Search for the cell housing the specified text and yield its [x, y] center coordinate. 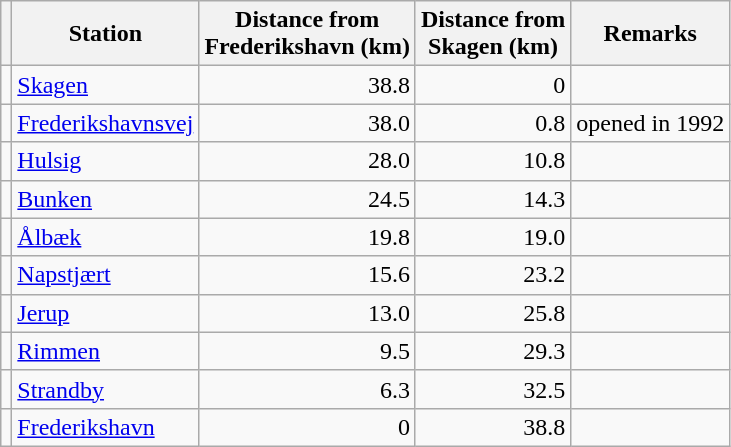
6.3 [308, 389]
Bunken [106, 199]
Remarks [650, 34]
38.0 [308, 123]
24.5 [308, 199]
25.8 [492, 313]
23.2 [492, 275]
Jerup [106, 313]
15.6 [308, 275]
Distance fromSkagen (km) [492, 34]
Frederikshavn [106, 427]
Strandby [106, 389]
13.0 [308, 313]
Skagen [106, 85]
10.8 [492, 161]
Rimmen [106, 351]
32.5 [492, 389]
0.8 [492, 123]
19.8 [308, 237]
28.0 [308, 161]
opened in 1992 [650, 123]
Napstjært [106, 275]
Frederikshavnsvej [106, 123]
9.5 [308, 351]
29.3 [492, 351]
Ålbæk [106, 237]
19.0 [492, 237]
Station [106, 34]
14.3 [492, 199]
Distance fromFrederikshavn (km) [308, 34]
Hulsig [106, 161]
